Detect which cell encompasses the target text, then output its [X, Y] center coordinate. 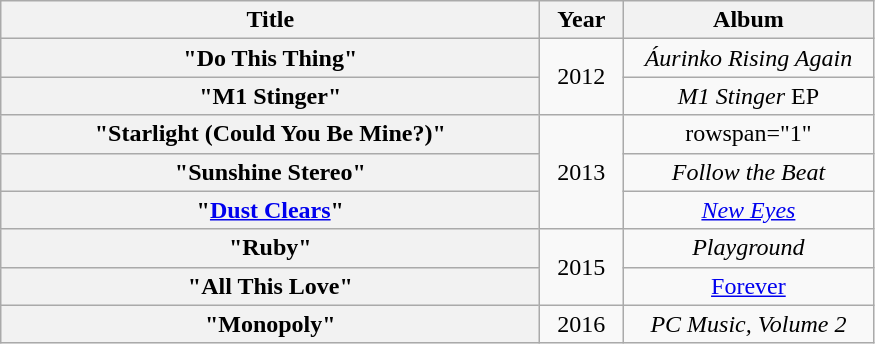
"All This Love" [270, 286]
New Eyes [748, 210]
PC Music, Volume 2 [748, 324]
"Do This Thing" [270, 58]
2012 [582, 77]
"Starlight (Could You Be Mine?)" [270, 134]
2015 [582, 267]
rowspan="1" [748, 134]
"Dust Clears" [270, 210]
"Monopoly" [270, 324]
2016 [582, 324]
Follow the Beat [748, 172]
Playground [748, 248]
"M1 Stinger" [270, 96]
"Ruby" [270, 248]
M1 Stinger EP [748, 96]
"Sunshine Stereo" [270, 172]
Year [582, 20]
Album [748, 20]
Áurinko Rising Again [748, 58]
Forever [748, 286]
Title [270, 20]
2013 [582, 172]
